Output the [x, y] coordinate of the center of the cell containing the given text.  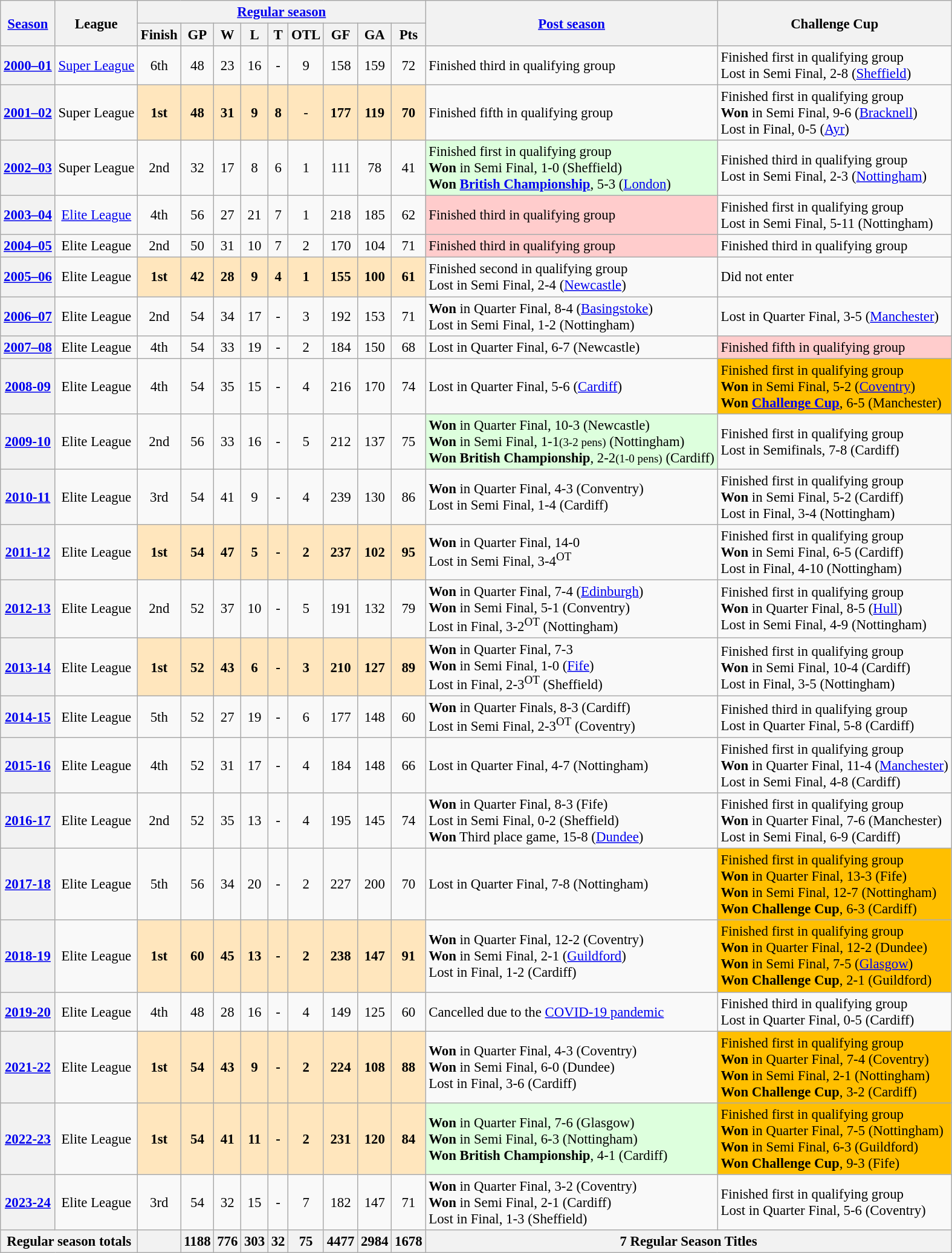
45 [227, 956]
239 [340, 497]
159 [375, 65]
Pts [409, 35]
Won in Quarter Final, 12-2 (Coventry)Won in Semi Final, 2-1 (Guildford)Lost in Final, 1-2 (Cardiff) [572, 956]
61 [409, 277]
111 [340, 168]
GP [197, 35]
2001–02 [28, 113]
21 [255, 215]
Won in Quarter Final, 7-3Won in Semi Final, 1-0 (Fife)Lost in Final, 2-3OT (Sheffield) [572, 667]
11 [255, 1139]
2014-15 [28, 717]
OTL [306, 35]
2000–01 [28, 65]
Finished first in qualifying groupWon in Semi Final, 9-6 (Bracknell)Lost in Final, 0-5 (Ayr) [834, 113]
Finished first in qualifying groupWon in Quarter Final, 7-6 (Manchester)Lost in Semi Final, 6-9 (Cardiff) [834, 821]
23 [227, 65]
Finished third in qualifying groupLost in Quarter Final, 5-8 (Cardiff) [834, 717]
2009-10 [28, 441]
137 [375, 441]
2004–05 [28, 246]
2007–08 [28, 347]
Finished third in qualifying groupLost in Semi Final, 2-3 (Nottingham) [834, 168]
Won in Quarter Final, 8-4 (Basingstoke)Lost in Semi Final, 1-2 (Nottingham) [572, 317]
224 [340, 1067]
2002–03 [28, 168]
1678 [409, 1242]
120 [375, 1139]
Finished first in qualifying groupWon in Quarter Final, 8-5 (Hull)Lost in Semi Final, 4-9 (Nottingham) [834, 609]
Finished first in qualifying groupWon in Semi Final, 10-4 (Cardiff)Lost in Final, 3-5 (Nottingham) [834, 667]
89 [409, 667]
Finished first in qualifying groupWon in Quarter Final, 12-2 (Dundee)Won in Semi Final, 7-5 (Glasgow)Won Challenge Cup, 2-1 (Guildford) [834, 956]
2008-09 [28, 386]
Finished first in qualifying groupLost in Quarter Final, 5-6 (Coventry) [834, 1202]
2006–07 [28, 317]
86 [409, 497]
102 [375, 552]
Finished first in qualifying groupLost in Semi Final, 2-8 (Sheffield) [834, 65]
216 [340, 386]
91 [409, 956]
T [278, 35]
Finished second in qualifying groupLost in Semi Final, 2-4 (Newcastle) [572, 277]
Won in Quarter Final, 8-3 (Fife)Lost in Semi Final, 0-2 (Sheffield)Won Third place game, 15-8 (Dundee) [572, 821]
Finished first in qualifying groupWon in Quarter Final, 11-4 (Manchester)Lost in Semi Final, 4-8 (Cardiff) [834, 766]
2984 [375, 1242]
6th [160, 65]
88 [409, 1067]
95 [409, 552]
League [96, 23]
47 [227, 552]
Finished first in qualifying groupLost in Semi Final, 5-11 (Nottingham) [834, 215]
2013-14 [28, 667]
2022-23 [28, 1139]
145 [375, 821]
Lost in Quarter Final, 7-8 (Nottingham) [572, 885]
Won in Quarter Final, 7-6 (Glasgow)Won in Semi Final, 6-3 (Nottingham)Won British Championship, 4-1 (Cardiff) [572, 1139]
Finished first in qualifying groupWon in Semi Final, 5-2 (Coventry)Won Challenge Cup, 6-5 (Manchester) [834, 386]
155 [340, 277]
2005–06 [28, 277]
191 [340, 609]
Cancelled due to the COVID-19 pandemic [572, 1012]
2012-13 [28, 609]
Lost in Quarter Final, 3-5 (Manchester) [834, 317]
150 [375, 347]
Challenge Cup [834, 23]
GF [340, 35]
Finished third in qualifying groupLost in Quarter Final, 0-5 (Cardiff) [834, 1012]
GA [375, 35]
119 [375, 113]
Finished first in qualifying groupWon in Quarter Final, 13-3 (Fife)Won in Semi Final, 12-7 (Nottingham)Won Challenge Cup, 6-3 (Cardiff) [834, 885]
2016-17 [28, 821]
153 [375, 317]
Won in Quarter Final, 10-3 (Newcastle)Won in Semi Final, 1-1(3-2 pens) (Nottingham)Won British Championship, 2-2(1-0 pens) (Cardiff) [572, 441]
231 [340, 1139]
227 [340, 885]
303 [255, 1242]
125 [375, 1012]
Finished first in qualifying groupWon in Quarter Final, 7-5 (Nottingham)Won in Semi Final, 6-3 (Guildford)Won Challenge Cup, 9-3 (Fife) [834, 1139]
158 [340, 65]
2023-24 [28, 1202]
Won in Quarter Final, 4-3 (Coventry)Won in Semi Final, 6-0 (Dundee)Lost in Final, 3-6 (Cardiff) [572, 1067]
Won in Quarter Finals, 8-3 (Cardiff)Lost in Semi Final, 2-3OT (Coventry) [572, 717]
2018-19 [28, 956]
2019-20 [28, 1012]
2015-16 [28, 766]
2010-11 [28, 497]
Finished first in qualifying groupWon in Quarter Final, 7-4 (Coventry)Won in Semi Final, 2-1 (Nottingham)Won Challenge Cup, 3-2 (Cardiff) [834, 1067]
68 [409, 347]
Lost in Quarter Final, 6-7 (Newcastle) [572, 347]
2011-12 [28, 552]
84 [409, 1139]
2021-22 [28, 1067]
Won in Quarter Final, 14-0Lost in Semi Final, 3-4OT [572, 552]
182 [340, 1202]
200 [375, 885]
104 [375, 246]
72 [409, 65]
Season [28, 23]
4477 [340, 1242]
79 [409, 609]
Won in Quarter Final, 3-2 (Coventry)Won in Semi Final, 2-1 (Cardiff)Lost in Final, 1-3 (Sheffield) [572, 1202]
W [227, 35]
Lost in Quarter Final, 5-6 (Cardiff) [572, 386]
218 [340, 215]
195 [340, 821]
Post season [572, 23]
237 [340, 552]
Finish [160, 35]
212 [340, 441]
50 [197, 246]
130 [375, 497]
L [255, 35]
Finished first in qualifying groupWon in Semi Final, 5-2 (Cardiff)Lost in Final, 3-4 (Nottingham) [834, 497]
185 [375, 215]
Won in Quarter Final, 4-3 (Conventry)Lost in Semi Final, 1-4 (Cardiff) [572, 497]
37 [227, 609]
20 [255, 885]
149 [340, 1012]
1188 [197, 1242]
Finished first in qualifying groupWon in Semi Final, 1-0 (Sheffield)Won British Championship, 5-3 (London) [572, 168]
127 [375, 667]
2017-18 [28, 885]
776 [227, 1242]
108 [375, 1067]
210 [340, 667]
Lost in Quarter Final, 4-7 (Nottingham) [572, 766]
2003–04 [28, 215]
42 [197, 277]
100 [375, 277]
238 [340, 956]
66 [409, 766]
78 [375, 168]
132 [375, 609]
192 [340, 317]
Finished first in qualifying groupLost in Semifinals, 7-8 (Cardiff) [834, 441]
Did not enter [834, 277]
Regular season totals [69, 1242]
7 Regular Season Titles [688, 1242]
Regular season [282, 12]
62 [409, 215]
Finished first in qualifying groupWon in Semi Final, 6-5 (Cardiff)Lost in Final, 4-10 (Nottingham) [834, 552]
Won in Quarter Final, 7-4 (Edinburgh)Won in Semi Final, 5-1 (Conventry)Lost in Final, 3-2OT (Nottingham) [572, 609]
